Extract the (x, y) coordinate from the center of the cell holding the provided text.  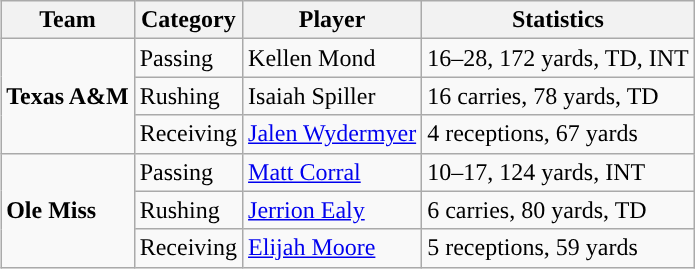
16–28, 172 yards, TD, INT (558, 58)
10–17, 124 yards, INT (558, 172)
Texas A&M (68, 96)
Isaiah Spiller (332, 96)
Ole Miss (68, 210)
Elijah Moore (332, 248)
Player (332, 20)
5 receptions, 59 yards (558, 248)
Kellen Mond (332, 58)
4 receptions, 67 yards (558, 134)
Jalen Wydermyer (332, 134)
Statistics (558, 20)
Matt Corral (332, 172)
Team (68, 20)
Category (188, 20)
16 carries, 78 yards, TD (558, 96)
Jerrion Ealy (332, 210)
6 carries, 80 yards, TD (558, 210)
